Scan for the cell matching the given text and deliver its (X, Y) coordinate at center. 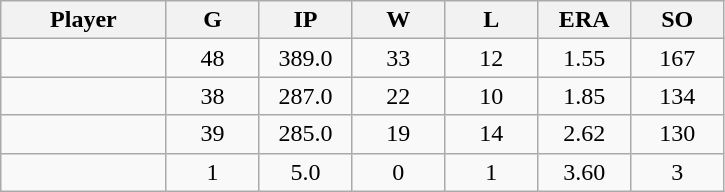
ERA (584, 20)
5.0 (306, 172)
12 (492, 58)
L (492, 20)
3.60 (584, 172)
287.0 (306, 96)
130 (678, 134)
Player (84, 20)
33 (398, 58)
38 (212, 96)
167 (678, 58)
48 (212, 58)
IP (306, 20)
W (398, 20)
39 (212, 134)
285.0 (306, 134)
1.55 (584, 58)
134 (678, 96)
19 (398, 134)
3 (678, 172)
389.0 (306, 58)
2.62 (584, 134)
G (212, 20)
0 (398, 172)
1.85 (584, 96)
10 (492, 96)
22 (398, 96)
SO (678, 20)
14 (492, 134)
